Search for the cell housing the specified text and yield its (X, Y) center coordinate. 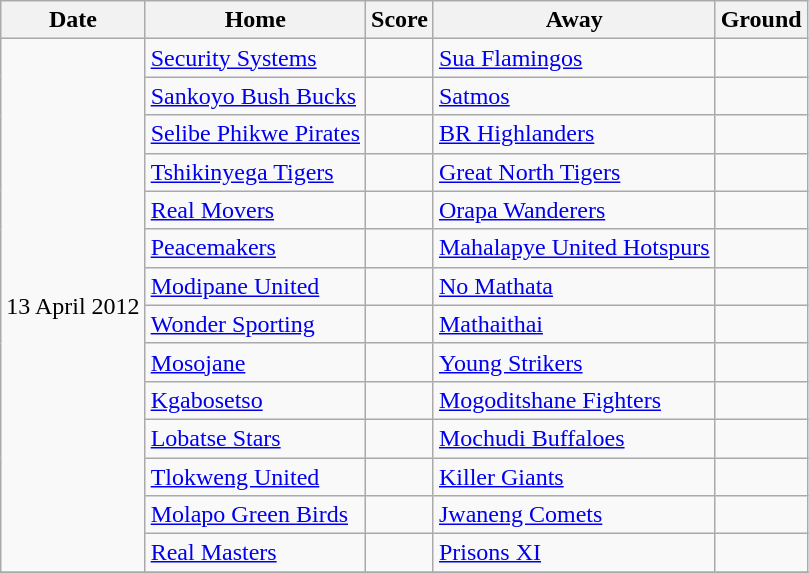
Ground (761, 20)
Mathaithai (574, 324)
Selibe Phikwe Pirates (255, 134)
Away (574, 20)
Great North Tigers (574, 172)
Orapa Wanderers (574, 210)
Mogoditshane Fighters (574, 400)
No Mathata (574, 286)
Jwaneng Comets (574, 515)
Tshikinyega Tigers (255, 172)
Mosojane (255, 362)
Lobatse Stars (255, 438)
Killer Giants (574, 477)
Sua Flamingos (574, 58)
Home (255, 20)
Molapo Green Birds (255, 515)
Prisons XI (574, 553)
Security Systems (255, 58)
Peacemakers (255, 248)
Real Masters (255, 553)
Wonder Sporting (255, 324)
Satmos (574, 96)
Young Strikers (574, 362)
Mochudi Buffaloes (574, 438)
Mahalapye United Hotspurs (574, 248)
Score (400, 20)
Real Movers (255, 210)
Modipane United (255, 286)
Kgabosetso (255, 400)
Date (73, 20)
BR Highlanders (574, 134)
Sankoyo Bush Bucks (255, 96)
13 April 2012 (73, 306)
Tlokweng United (255, 477)
